Scan for the cell matching the given text and deliver its (X, Y) coordinate at center. 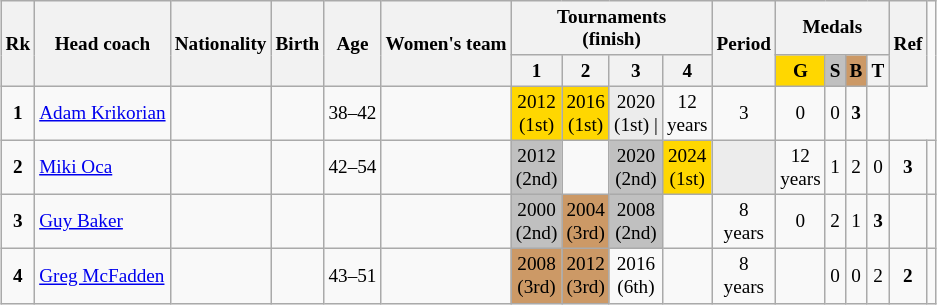
Tournaments(finish) (612, 28)
Head coach (102, 44)
2008(3rd) (536, 276)
2020(2nd) (636, 167)
Greg McFadden (102, 276)
Women's team (446, 44)
43–51 (352, 276)
2004(3rd) (586, 222)
2012(1st) (536, 113)
S (835, 71)
Birth (298, 44)
G (801, 71)
Ref (908, 44)
Miki Oca (102, 167)
Rk (18, 44)
Guy Baker (102, 222)
38–42 (352, 113)
42–54 (352, 167)
2000(2nd) (536, 222)
2012(2nd) (536, 167)
2012(3rd) (586, 276)
Period (744, 44)
T (878, 71)
Nationality (220, 44)
2008(2nd) (636, 222)
2016(1st) (586, 113)
Adam Krikorian (102, 113)
Age (352, 44)
B (856, 71)
2016(6th) (636, 276)
2020(1st) | (636, 113)
2024(1st) (687, 167)
Medals (832, 28)
